Detect which cell encompasses the target text, then output its [X, Y] center coordinate. 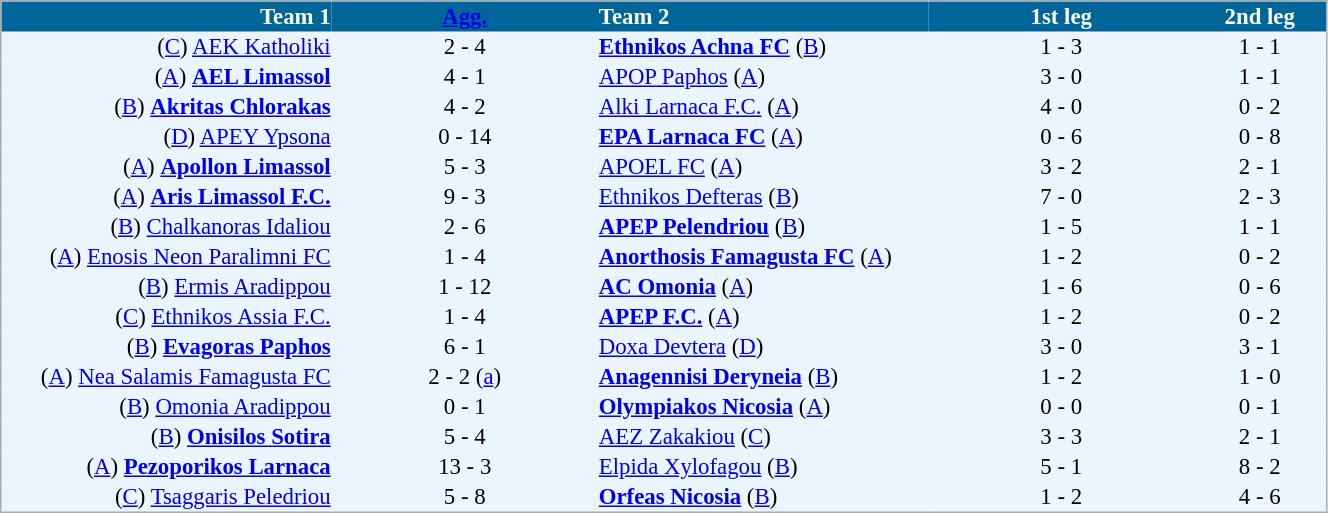
1 - 0 [1260, 377]
APEP F.C. (A) [762, 317]
(A) AEL Limassol [166, 77]
1st leg [1062, 16]
EPA Larnaca FC (A) [762, 137]
1 - 3 [1062, 47]
(A) Nea Salamis Famagusta FC [166, 377]
APOP Paphos (A) [762, 77]
(A) Enosis Neon Paralimni FC [166, 257]
Alki Larnaca F.C. (A) [762, 107]
Team 2 [762, 16]
7 - 0 [1062, 197]
13 - 3 [464, 467]
Agg. [464, 16]
5 - 4 [464, 437]
4 - 1 [464, 77]
5 - 1 [1062, 467]
8 - 2 [1260, 467]
(C) AEK Katholiki [166, 47]
(B) Akritas Chlorakas [166, 107]
(A) Pezoporikos Larnaca [166, 467]
3 - 2 [1062, 167]
Ethnikos Defteras (B) [762, 197]
6 - 1 [464, 347]
(B) Onisilos Sotira [166, 437]
0 - 14 [464, 137]
APEP Pelendriou (B) [762, 227]
(B) Evagoras Paphos [166, 347]
2 - 6 [464, 227]
(D) APEY Ypsona [166, 137]
(A) Aris Limassol F.C. [166, 197]
4 - 0 [1062, 107]
3 - 3 [1062, 437]
(B) Chalkanoras Idaliou [166, 227]
APOEL FC (A) [762, 167]
(C) Ethnikos Assia F.C. [166, 317]
Olympiakos Nicosia (A) [762, 407]
Team 1 [166, 16]
Anorthosis Famagusta FC (A) [762, 257]
9 - 3 [464, 197]
Orfeas Nicosia (B) [762, 497]
(A) Apollon Limassol [166, 167]
AC Omonia (A) [762, 287]
2 - 3 [1260, 197]
(B) Omonia Aradippou [166, 407]
3 - 1 [1260, 347]
(B) Ermis Aradippou [166, 287]
0 - 0 [1062, 407]
Doxa Devtera (D) [762, 347]
1 - 5 [1062, 227]
2nd leg [1260, 16]
0 - 8 [1260, 137]
2 - 2 (a) [464, 377]
5 - 3 [464, 167]
1 - 6 [1062, 287]
(C) Tsaggaris Peledriou [166, 497]
4 - 6 [1260, 497]
4 - 2 [464, 107]
Anagennisi Deryneia (B) [762, 377]
2 - 4 [464, 47]
Elpida Xylofagou (B) [762, 467]
5 - 8 [464, 497]
AEZ Zakakiou (C) [762, 437]
1 - 12 [464, 287]
Ethnikos Achna FC (B) [762, 47]
